Identify which cell holds the provided text, then report its (x, y) central coordinate. 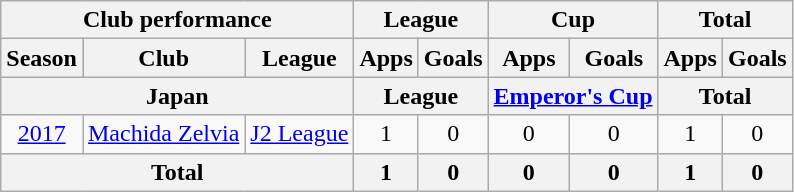
Cup (573, 20)
Club (163, 58)
Machida Zelvia (163, 134)
Club performance (178, 20)
J2 League (300, 134)
Japan (178, 96)
2017 (42, 134)
Emperor's Cup (573, 96)
Season (42, 58)
